Locate the cell with the specified text and output its (x, y) center coordinate. 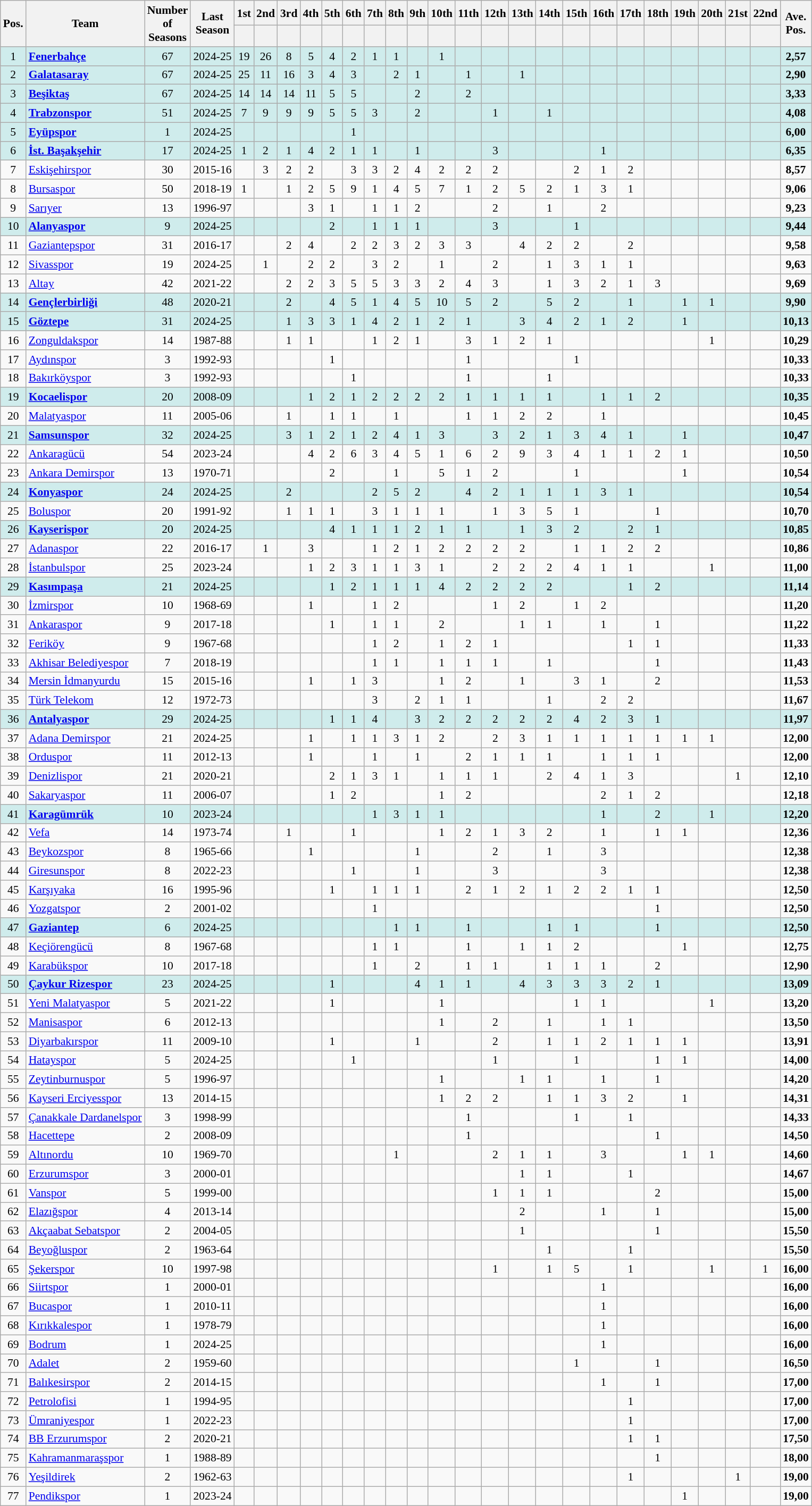
40 (13, 795)
11,20 (796, 606)
14,50 (796, 1136)
Hatayspor (85, 1060)
56 (13, 1098)
9,69 (796, 283)
41 (13, 814)
49 (13, 966)
Çanakkale Dardanelspor (85, 1117)
2,57 (796, 56)
72 (13, 1401)
16,50 (796, 1363)
28 (13, 568)
Keçiörengücü (85, 947)
Vanspor (85, 1193)
77 (13, 1496)
3,33 (796, 94)
2001-02 (212, 909)
27 (13, 549)
44 (13, 871)
Şekerspor (85, 1269)
9,44 (796, 227)
Diyarbakırspor (85, 1041)
4,08 (796, 113)
13,09 (796, 984)
2009-10 (212, 1041)
Gaziantep (85, 928)
6th (354, 13)
Hacettepe (85, 1136)
57 (13, 1117)
1995-96 (212, 890)
11,97 (796, 719)
2,90 (796, 75)
Malatyaspor (85, 416)
Sarıyer (85, 208)
Feriköy (85, 643)
19th (685, 13)
1999-00 (212, 1193)
66 (13, 1287)
3rd (289, 13)
1972-73 (212, 700)
1968-69 (212, 606)
Kahramanmaraşspor (85, 1458)
13th (522, 13)
Kocaelispor (85, 397)
1970-71 (212, 473)
68 (13, 1326)
69 (13, 1344)
Siirtspor (85, 1287)
Kayseri Erciyesspor (85, 1098)
6,00 (796, 132)
1978-79 (212, 1326)
Fenerbahçe (85, 56)
10,45 (796, 416)
38 (13, 757)
20th (711, 13)
Akçaabat Sebatspor (85, 1231)
Elazığspor (85, 1212)
13,20 (796, 1003)
Zonguldakspor (85, 340)
8,57 (796, 170)
İstanbulspor (85, 568)
13,91 (796, 1041)
Altay (85, 283)
11,43 (796, 663)
43 (13, 852)
33 (13, 663)
15th (576, 13)
17th (631, 13)
İst. Başakşehir (85, 151)
Ümraniyespor (85, 1420)
Pos. (13, 23)
Akhisar Belediyespor (85, 663)
Sivasspor (85, 265)
13,50 (796, 1023)
Yeşildirek (85, 1477)
14,31 (796, 1098)
Göztepe (85, 322)
10,47 (796, 435)
Ankaraspor (85, 625)
12,10 (796, 776)
14,67 (796, 1174)
7th (375, 13)
10,70 (796, 511)
1998-99 (212, 1117)
Bursaspor (85, 189)
Orduspor (85, 757)
Giresunspor (85, 871)
11,22 (796, 625)
5th (332, 13)
Bucaspor (85, 1307)
39 (13, 776)
14,00 (796, 1060)
65 (13, 1269)
Antalyaspor (85, 719)
60 (13, 1174)
10,50 (796, 454)
34 (13, 681)
45 (13, 890)
11,33 (796, 643)
2006-07 (212, 795)
14,60 (796, 1155)
10,35 (796, 397)
59 (13, 1155)
1973-74 (212, 833)
2010-11 (212, 1307)
Alanyaspor (85, 227)
11,14 (796, 587)
Adanaspor (85, 549)
12,90 (796, 966)
1997-98 (212, 1269)
Kırıkkalespor (85, 1326)
58 (13, 1136)
1965-66 (212, 852)
10th (441, 13)
Ankara Demirspor (85, 473)
Gençlerbirliği (85, 303)
Karşıyaka (85, 890)
Beykozspor (85, 852)
Adalet (85, 1363)
Boluspor (85, 511)
Samsunspor (85, 435)
18th (657, 13)
11,53 (796, 681)
16th (604, 13)
12,18 (796, 795)
Adana Demirspor (85, 738)
47 (13, 928)
70 (13, 1363)
63 (13, 1231)
61 (13, 1193)
14th (550, 13)
75 (13, 1458)
LastSeason (212, 23)
73 (13, 1420)
Yozgatspor (85, 909)
9,63 (796, 265)
35 (13, 700)
Aydınspor (85, 359)
2nd (266, 13)
18 (13, 378)
18,00 (796, 1458)
74 (13, 1439)
Balıkesirspor (85, 1383)
Karagümrük (85, 814)
9,23 (796, 208)
Konyaspor (85, 492)
64 (13, 1250)
76 (13, 1477)
Yeni Malatyaspor (85, 1003)
10,86 (796, 549)
Ave.Pos. (796, 23)
9,90 (796, 303)
Bakırköyspor (85, 378)
71 (13, 1383)
22nd (765, 13)
12,75 (796, 947)
Kayserispor (85, 530)
Manisaspor (85, 1023)
1963-64 (212, 1250)
Denizlispor (85, 776)
14,20 (796, 1080)
6,35 (796, 151)
Galatasaray (85, 75)
NumberofSeasons (168, 23)
10,29 (796, 340)
Pendikspor (85, 1496)
1962-63 (212, 1477)
2004-05 (212, 1231)
62 (13, 1212)
Zeytinburnuspor (85, 1080)
Vefa (85, 833)
Team (85, 23)
37 (13, 738)
10,13 (796, 322)
Eyüpspor (85, 132)
9,58 (796, 246)
11,67 (796, 700)
9,06 (796, 189)
55 (13, 1080)
21st (738, 13)
Beyoğluspor (85, 1250)
46 (13, 909)
Petrolofisi (85, 1401)
1st (245, 13)
İzmirspor (85, 606)
1959-60 (212, 1363)
11,00 (796, 568)
Kasımpaşa (85, 587)
1994-95 (212, 1401)
Mersin İdmanyurdu (85, 681)
12,20 (796, 814)
12th (496, 13)
11th (468, 13)
Karabükspor (85, 966)
Ankaragücü (85, 454)
8th (396, 13)
2013-14 (212, 1212)
Beşiktaş (85, 94)
4th (311, 13)
2005-06 (212, 416)
17,50 (796, 1439)
1988-89 (212, 1458)
Trabzonspor (85, 113)
53 (13, 1041)
1991-92 (212, 511)
9th (417, 13)
Erzurumspor (85, 1174)
Bodrum (85, 1344)
Sakaryaspor (85, 795)
Türk Telekom (85, 700)
10,85 (796, 530)
12,36 (796, 833)
36 (13, 719)
1987-88 (212, 340)
Çaykur Rizespor (85, 984)
14,33 (796, 1117)
BB Erzurumspor (85, 1439)
Eskişehirspor (85, 170)
1969-70 (212, 1155)
Gaziantepspor (85, 246)
Altınordu (85, 1155)
52 (13, 1023)
